Provide the [x, y] coordinate of the cell's center where the given text is located.  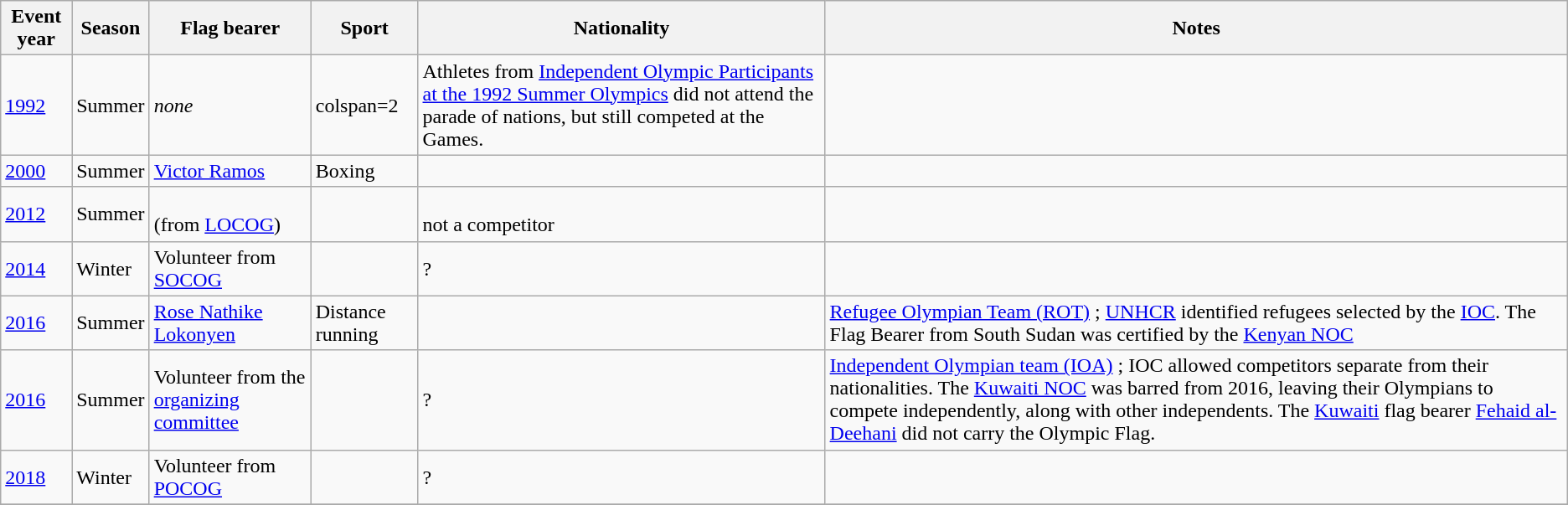
Sport [364, 28]
Event year [37, 28]
2014 [37, 268]
2018 [37, 477]
Volunteer from SOCOG [230, 268]
Victor Ramos [230, 171]
Athletes from Independent Olympic Participants at the 1992 Summer Olympics did not attend the parade of nations, but still competed at the Games. [622, 106]
2000 [37, 171]
1992 [37, 106]
Notes [1196, 28]
2012 [37, 214]
Volunteer from the organizing committee [230, 400]
Distance running [364, 323]
none [230, 106]
Nationality [622, 28]
Boxing [364, 171]
Season [111, 28]
Refugee Olympian Team (ROT) ; UNHCR identified refugees selected by the IOC. The Flag Bearer from South Sudan was certified by the Kenyan NOC [1196, 323]
Rose Nathike Lokonyen [230, 323]
Volunteer from POCOG [230, 477]
Flag bearer [230, 28]
(from LOCOG) [230, 214]
not a competitor [622, 214]
colspan=2 [364, 106]
